Detect which cell encompasses the target text, then output its (X, Y) center coordinate. 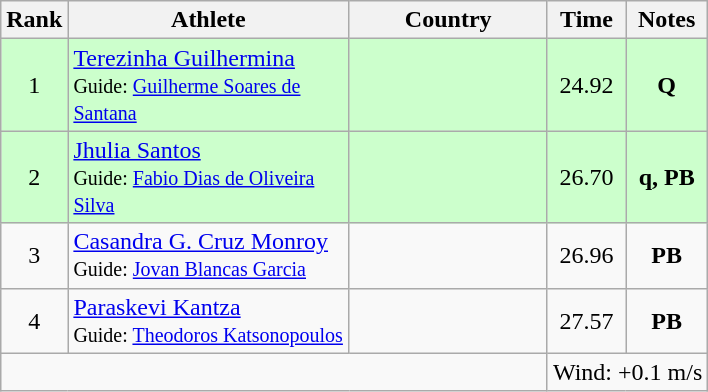
q, PB (667, 177)
Notes (667, 20)
Wind: +0.1 m/s (627, 372)
2 (34, 177)
3 (34, 256)
Rank (34, 20)
24.92 (586, 85)
1 (34, 85)
Q (667, 85)
4 (34, 320)
Casandra G. Cruz MonroyGuide: Jovan Blancas Garcia (208, 256)
Time (586, 20)
Paraskevi KantzaGuide: Theodoros Katsonopoulos (208, 320)
Jhulia SantosGuide: Fabio Dias de Oliveira Silva (208, 177)
Country (448, 20)
27.57 (586, 320)
26.70 (586, 177)
Athlete (208, 20)
Terezinha GuilherminaGuide: Guilherme Soares de Santana (208, 85)
26.96 (586, 256)
